Pinpoint the cell where the given text exists, returning its [X, Y] midpoint coordinate. 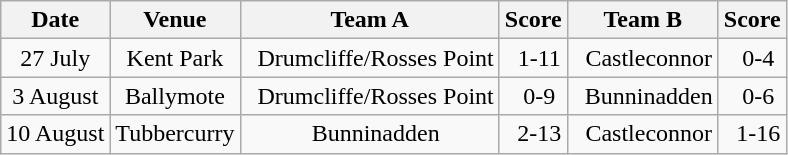
Kent Park [175, 58]
Date [56, 20]
2-13 [533, 134]
Ballymote [175, 96]
0-6 [752, 96]
Team B [642, 20]
1-16 [752, 134]
Tubbercurry [175, 134]
0-4 [752, 58]
0-9 [533, 96]
1-11 [533, 58]
10 August [56, 134]
Team A [370, 20]
3 August [56, 96]
27 July [56, 58]
Venue [175, 20]
